Output the [X, Y] coordinate of the center of the cell containing the given text.  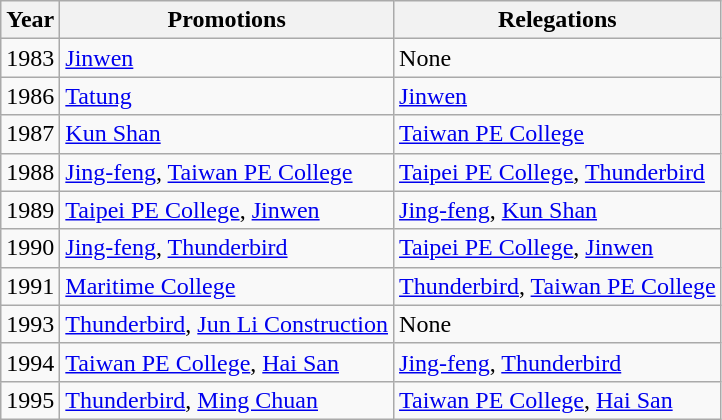
1993 [30, 324]
1987 [30, 134]
Jing-feng, Kun Shan [558, 210]
1991 [30, 286]
Taiwan PE College [558, 134]
Thunderbird, Taiwan PE College [558, 286]
Promotions [227, 20]
1990 [30, 248]
Taipei PE College, Thunderbird [558, 172]
Thunderbird, Ming Chuan [227, 400]
Tatung [227, 96]
1994 [30, 362]
Maritime College [227, 286]
Thunderbird, Jun Li Construction [227, 324]
Kun Shan [227, 134]
1986 [30, 96]
1983 [30, 58]
1988 [30, 172]
1989 [30, 210]
Year [30, 20]
Jing-feng, Taiwan PE College [227, 172]
Relegations [558, 20]
1995 [30, 400]
